Return the [X, Y] coordinate for the center point of the cell that contains the specified text.  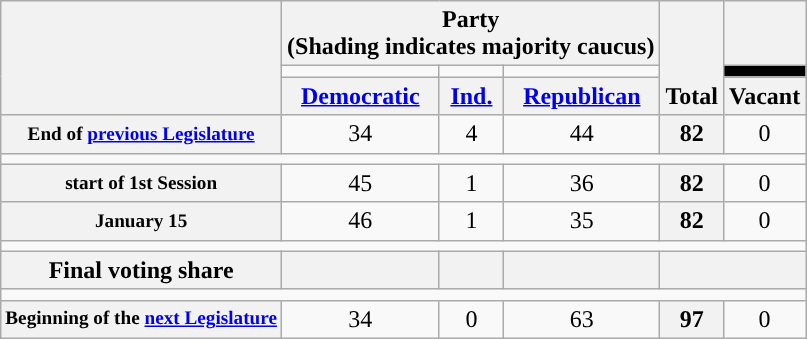
End of previous Legislature [142, 134]
Ind. [472, 96]
Party (Shading indicates majority caucus) [471, 34]
45 [361, 183]
Vacant [764, 96]
January 15 [142, 221]
Final voting share [142, 270]
Beginning of the next Legislature [142, 319]
36 [582, 183]
63 [582, 319]
Democratic [361, 96]
35 [582, 221]
Republican [582, 96]
97 [692, 319]
4 [472, 134]
start of 1st Session [142, 183]
Total [692, 58]
46 [361, 221]
44 [582, 134]
